Pinpoint the cell where the given text exists, returning its (x, y) midpoint coordinate. 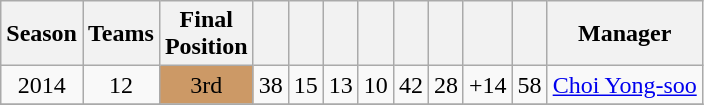
2014 (42, 85)
15 (306, 85)
12 (120, 85)
Season (42, 34)
10 (376, 85)
+14 (488, 85)
Choi Yong-soo (624, 85)
58 (530, 85)
3rd (206, 85)
13 (340, 85)
38 (270, 85)
42 (410, 85)
28 (446, 85)
Teams (120, 34)
Manager (624, 34)
FinalPosition (206, 34)
